Return the (x, y) coordinate for the center point of the cell that contains the specified text.  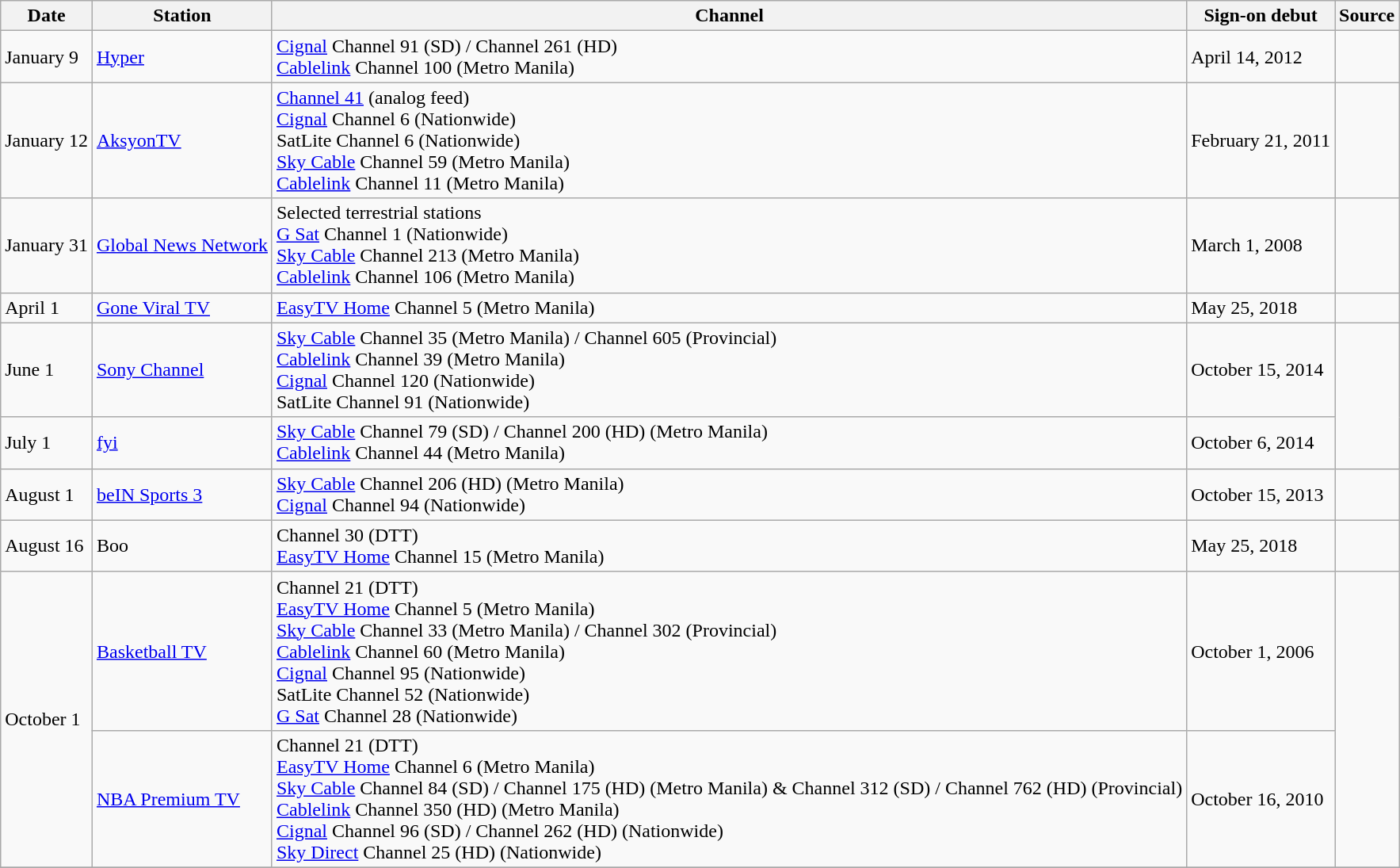
Hyper (182, 57)
January 12 (47, 140)
Selected terrestrial stationsG Sat Channel 1 (Nationwide)Sky Cable Channel 213 (Metro Manila)Cablelink Channel 106 (Metro Manila) (729, 246)
Sky Cable Channel 79 (SD) / Channel 200 (HD) (Metro Manila)Cablelink Channel 44 (Metro Manila) (729, 442)
Gone Viral TV (182, 308)
AksyonTV (182, 140)
March 1, 2008 (1261, 246)
Source (1366, 16)
Cignal Channel 91 (SD) / Channel 261 (HD) Cablelink Channel 100 (Metro Manila) (729, 57)
Date (47, 16)
Station (182, 16)
January 31 (47, 246)
July 1 (47, 442)
October 1, 2006 (1261, 651)
Sign-on debut (1261, 16)
Global News Network (182, 246)
EasyTV Home Channel 5 (Metro Manila) (729, 308)
June 1 (47, 369)
Boo (182, 545)
January 9 (47, 57)
October 15, 2014 (1261, 369)
October 6, 2014 (1261, 442)
August 16 (47, 545)
October 15, 2013 (1261, 495)
fyi (182, 442)
Basketball TV (182, 651)
April 1 (47, 308)
Sky Cable Channel 206 (HD) (Metro Manila)Cignal Channel 94 (Nationwide) (729, 495)
October 16, 2010 (1261, 799)
Channel (729, 16)
October 1 (47, 720)
beIN Sports 3 (182, 495)
Sony Channel (182, 369)
Channel 30 (DTT)EasyTV Home Channel 15 (Metro Manila) (729, 545)
February 21, 2011 (1261, 140)
April 14, 2012 (1261, 57)
NBA Premium TV (182, 799)
August 1 (47, 495)
